Determine the [x, y] coordinate at the center of the cell enclosing the given text.  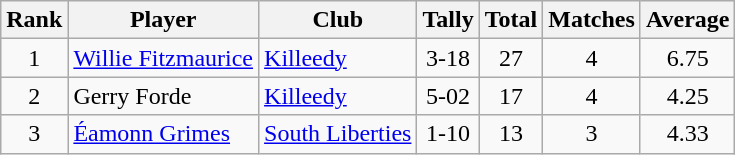
1-10 [448, 134]
17 [511, 96]
13 [511, 134]
Tally [448, 20]
Éamonn Grimes [164, 134]
Club [338, 20]
5-02 [448, 96]
3-18 [448, 58]
Total [511, 20]
South Liberties [338, 134]
Willie Fitzmaurice [164, 58]
2 [34, 96]
Matches [592, 20]
Gerry Forde [164, 96]
4.25 [688, 96]
Rank [34, 20]
27 [511, 58]
Player [164, 20]
1 [34, 58]
6.75 [688, 58]
4.33 [688, 134]
Average [688, 20]
